Find where the given text appears and provide that cell's center as [x, y] coordinate. 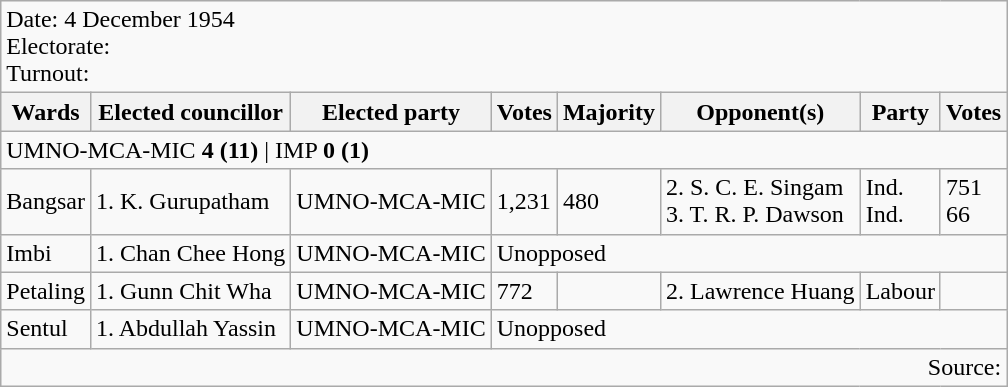
1. Gunn Chit Wha [190, 291]
Source: [504, 367]
Petaling [46, 291]
Labour [900, 291]
Sentul [46, 329]
1. Abdullah Yassin [190, 329]
1. K. Gurupatham [190, 202]
Ind.Ind. [900, 202]
Elected party [391, 112]
75166 [973, 202]
1. Chan Chee Hong [190, 253]
Date: 4 December 1954Electorate: Turnout: [504, 47]
2. Lawrence Huang [760, 291]
772 [524, 291]
Opponent(s) [760, 112]
Imbi [46, 253]
2. S. C. E. Singam3. T. R. P. Dawson [760, 202]
Elected councillor [190, 112]
Majority [608, 112]
480 [608, 202]
Wards [46, 112]
Bangsar [46, 202]
Party [900, 112]
UMNO-MCA-MIC 4 (11) | IMP 0 (1) [504, 150]
1,231 [524, 202]
